Identify which cell holds the provided text, then report its [x, y] central coordinate. 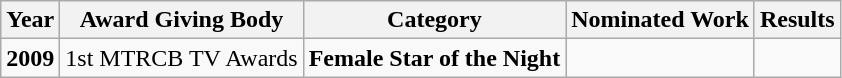
2009 [30, 58]
Category [434, 20]
Award Giving Body [182, 20]
Year [30, 20]
Results [797, 20]
Nominated Work [660, 20]
Female Star of the Night [434, 58]
1st MTRCB TV Awards [182, 58]
